Pinpoint the cell where the given text exists, returning its (X, Y) midpoint coordinate. 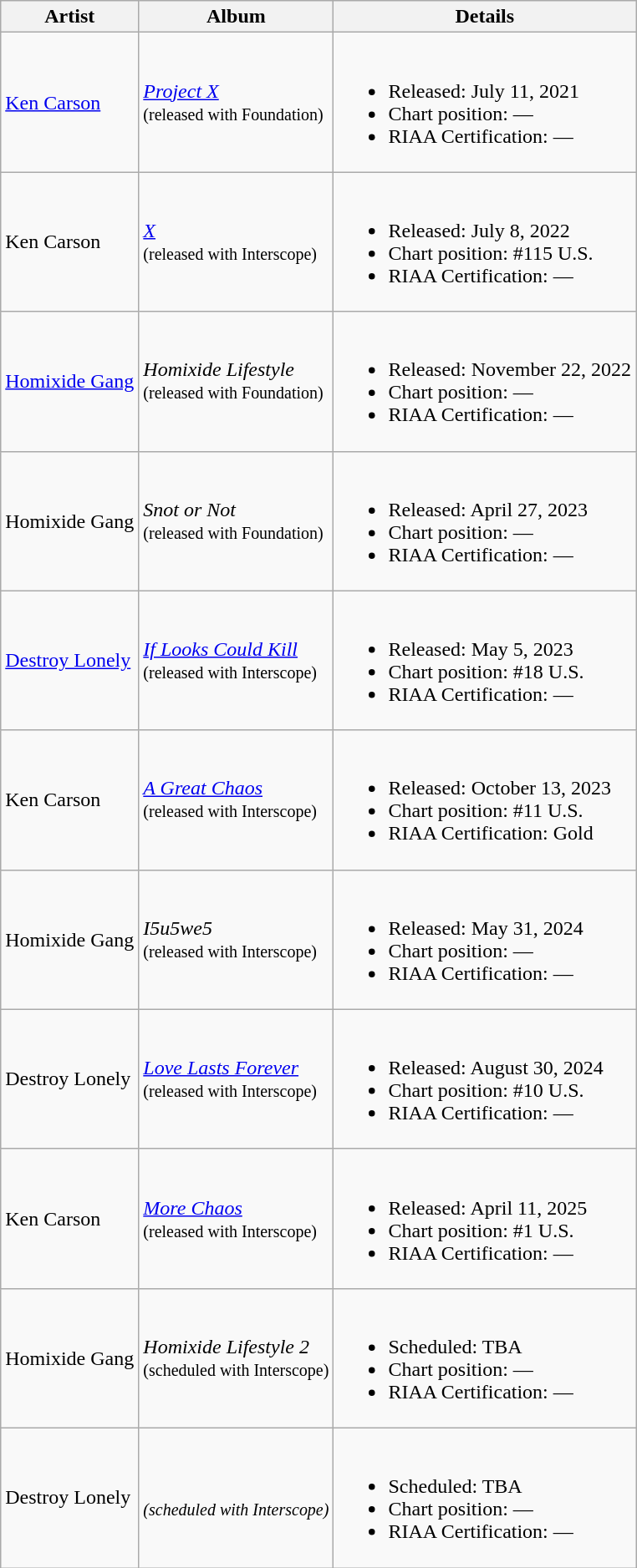
(scheduled with Interscope) (236, 1497)
X(released with Interscope) (236, 242)
Released: July 8, 2022Chart position: #115 U.S.RIAA Certification: — (485, 242)
Released: August 30, 2024Chart position: #10 U.S.RIAA Certification: — (485, 1079)
Artist (70, 17)
Released: April 11, 2025Chart position: #1 U.S.RIAA Certification: — (485, 1218)
Snot or Not(released with Foundation) (236, 521)
Released: July 11, 2021Chart position: —RIAA Certification: — (485, 102)
If Looks Could Kill(released with Interscope) (236, 660)
Homixide Lifestyle(released with Foundation) (236, 381)
A Great Chaos(released with Interscope) (236, 800)
Homixide Lifestyle 2(scheduled with Interscope) (236, 1358)
Released: May 5, 2023Chart position: #18 U.S.RIAA Certification: — (485, 660)
Project X(released with Foundation) (236, 102)
Released: October 13, 2023Chart position: #11 U.S.RIAA Certification: Gold (485, 800)
Released: November 22, 2022Chart position: —RIAA Certification: — (485, 381)
Album (236, 17)
I5u5we5(released with Interscope) (236, 939)
Love Lasts Forever(released with Interscope) (236, 1079)
Details (485, 17)
More Chaos(released with Interscope) (236, 1218)
Released: May 31, 2024Chart position: —RIAA Certification: — (485, 939)
Released: April 27, 2023Chart position: —RIAA Certification: — (485, 521)
